Locate the cell with the specified text and output its (x, y) center coordinate. 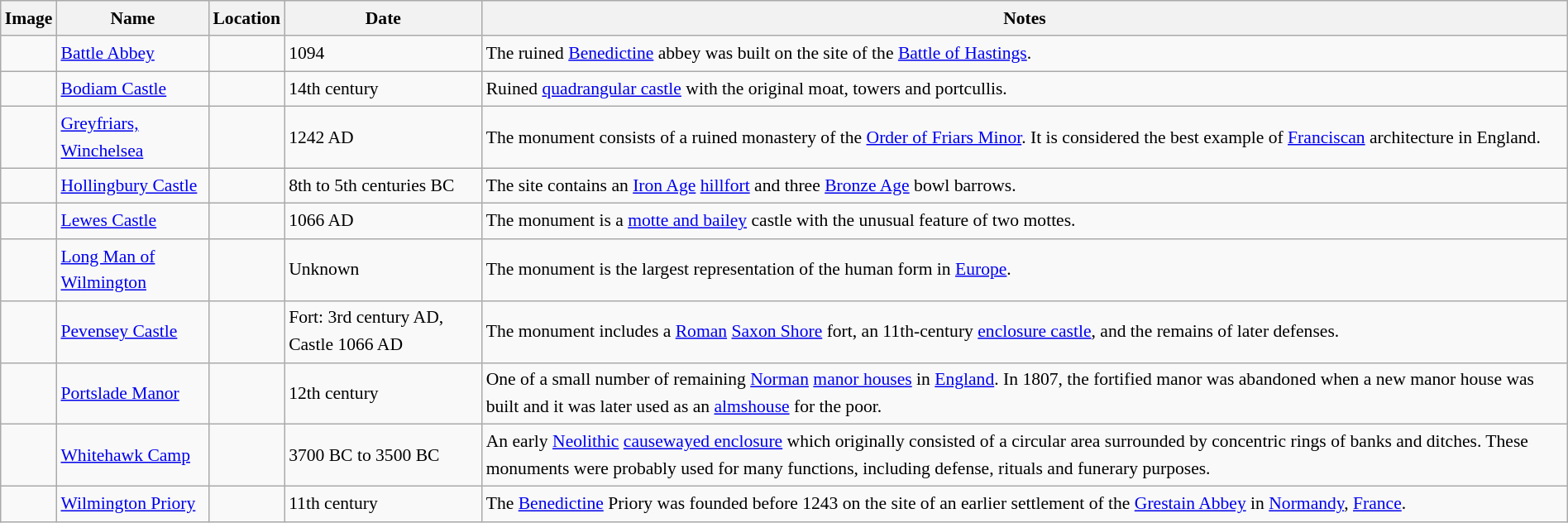
Ruined quadrangular castle with the original moat, towers and portcullis. (1025, 89)
The monument consists of a ruined monastery of the Order of Friars Minor. It is considered the best example of Franciscan architecture in England. (1025, 137)
Hollingbury Castle (132, 187)
Location (246, 18)
8th to 5th centuries BC (384, 187)
Pevensey Castle (132, 333)
Whitehawk Camp (132, 455)
1242 AD (384, 137)
11th century (384, 505)
Portslade Manor (132, 394)
Battle Abbey (132, 55)
Name (132, 18)
Greyfriars, Winchelsea (132, 137)
1066 AD (384, 222)
Lewes Castle (132, 222)
14th century (384, 89)
Fort: 3rd century AD, Castle 1066 AD (384, 333)
The site contains an Iron Age hillfort and three Bronze Age bowl barrows. (1025, 187)
The monument is the largest representation of the human form in Europe. (1025, 270)
Long Man of Wilmington (132, 270)
Image (29, 18)
The monument is a motte and bailey castle with the unusual feature of two mottes. (1025, 222)
Wilmington Priory (132, 505)
Notes (1025, 18)
The ruined Benedictine abbey was built on the site of the Battle of Hastings. (1025, 55)
Unknown (384, 270)
The Benedictine Priory was founded before 1243 on the site of an earlier settlement of the Grestain Abbey in Normandy, France. (1025, 505)
12th century (384, 394)
Date (384, 18)
The monument includes a Roman Saxon Shore fort, an 11th-century enclosure castle, and the remains of later defenses. (1025, 333)
1094 (384, 55)
Bodiam Castle (132, 89)
3700 BC to 3500 BC (384, 455)
